Identify which cell holds the provided text, then report its (X, Y) central coordinate. 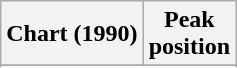
Chart (1990) (72, 34)
Peakposition (189, 34)
